Determine the [X, Y] coordinate at the center of the cell enclosing the given text.  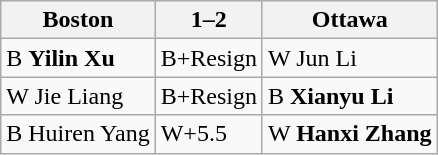
B Xianyu Li [350, 96]
W Jun Li [350, 58]
Boston [78, 20]
Ottawa [350, 20]
W+5.5 [208, 134]
W Hanxi Zhang [350, 134]
B Huiren Yang [78, 134]
1–2 [208, 20]
W Jie Liang [78, 96]
B Yilin Xu [78, 58]
